Provide the [X, Y] coordinate of the cell's center where the given text is located.  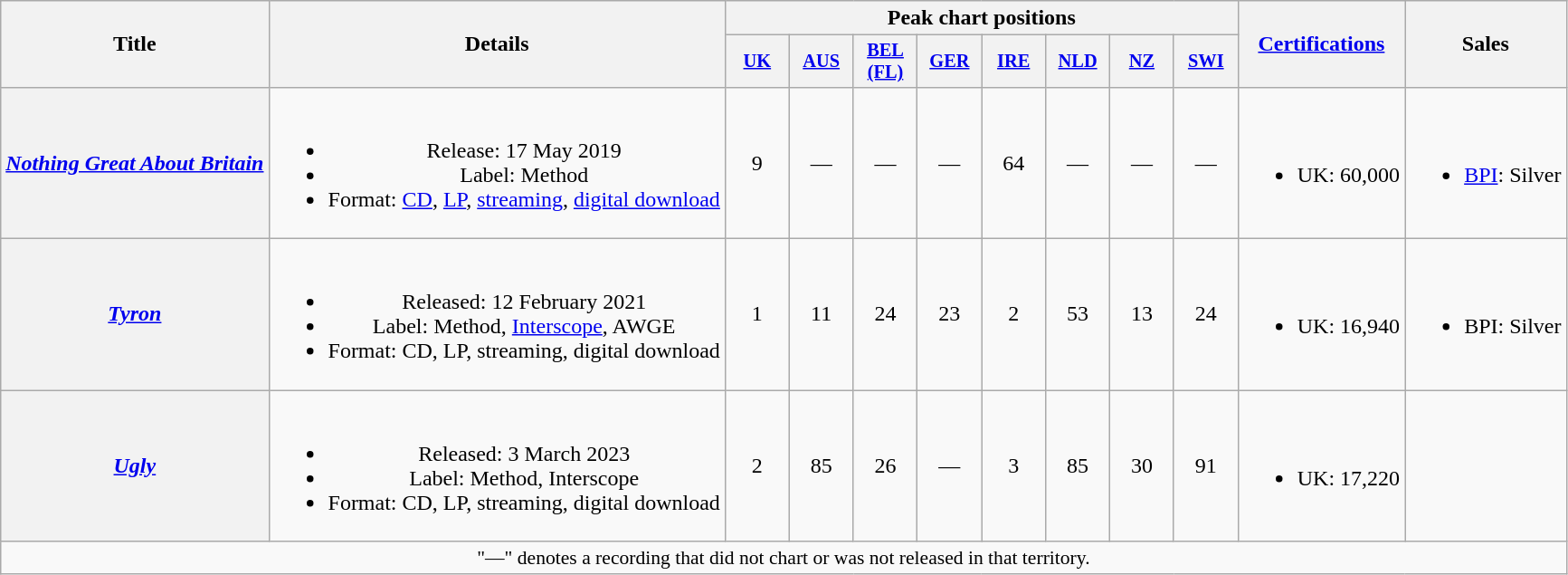
Tyron [135, 315]
9 [756, 163]
GER [950, 62]
Release: 17 May 2019Label: MethodFormat: CD, LP, streaming, digital download [497, 163]
Peak chart positions [981, 18]
Nothing Great About Britain [135, 163]
SWI [1205, 62]
UK: 60,000 [1321, 163]
"—" denotes a recording that did not chart or was not released in that territory. [784, 558]
IRE [1013, 62]
11 [822, 315]
Details [497, 44]
AUS [822, 62]
UK [756, 62]
UK: 17,220 [1321, 465]
91 [1205, 465]
3 [1013, 465]
26 [885, 465]
Sales [1486, 44]
Certifications [1321, 44]
23 [950, 315]
13 [1142, 315]
Title [135, 44]
53 [1079, 315]
Ugly [135, 465]
BEL(FL) [885, 62]
64 [1013, 163]
NLD [1079, 62]
Released: 3 March 2023Label: Method, InterscopeFormat: CD, LP, streaming, digital download [497, 465]
1 [756, 315]
Released: 12 February 2021Label: Method, Interscope, AWGEFormat: CD, LP, streaming, digital download [497, 315]
NZ [1142, 62]
30 [1142, 465]
UK: 16,940 [1321, 315]
